Pinpoint the cell where the given text exists, returning its [x, y] midpoint coordinate. 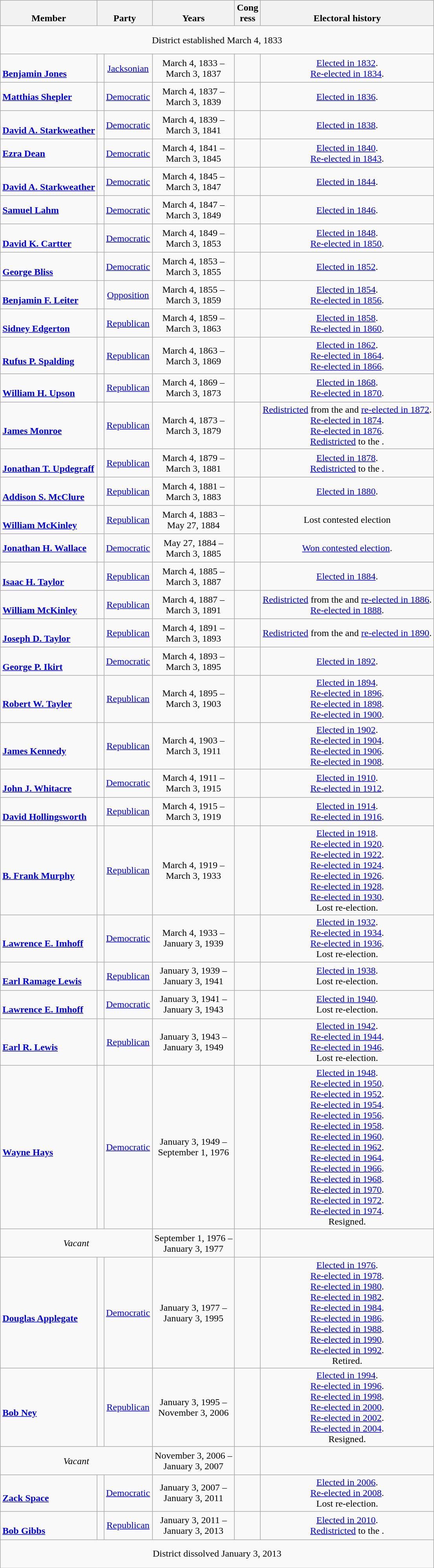
Lost contested election [348, 520]
Elected in 1938.Lost re-election. [348, 976]
Won contested election. [348, 548]
March 4, 1855 –March 3, 1859 [193, 295]
March 4, 1883 –May 27, 1884 [193, 520]
March 4, 1885 –March 3, 1887 [193, 576]
B. Frank Murphy [49, 870]
January 3, 1949 –September 1, 1976 [193, 1147]
March 4, 1849 –March 3, 1853 [193, 238]
Zack Space [49, 1493]
Party [125, 13]
William H. Upson [49, 388]
Redistricted from the and re-elected in 1890. [348, 633]
Elected in 1858.Re-elected in 1860. [348, 323]
January 3, 1943 –January 3, 1949 [193, 1042]
March 4, 1841 –March 3, 1845 [193, 153]
Elected in 1852. [348, 267]
Elected in 1994.Re-elected in 1996.Re-elected in 1998.Re-elected in 2000.Re-elected in 2002.Re-elected in 2004.Resigned. [348, 1407]
Joseph D. Taylor [49, 633]
District established March 4, 1833 [217, 40]
Opposition [128, 295]
Isaac H. Taylor [49, 576]
January 3, 1995 –November 3, 2006 [193, 1407]
March 4, 1869 –March 3, 1873 [193, 388]
James Kennedy [49, 746]
Bob Ney [49, 1407]
David K. Cartter [49, 238]
Ezra Dean [49, 153]
March 4, 1911 –March 3, 1915 [193, 783]
Matthias Shepler [49, 97]
John J. Whitacre [49, 783]
Congress [248, 13]
March 4, 1915 –March 3, 1919 [193, 812]
Elected in 1880. [348, 491]
Electoral history [348, 13]
January 3, 1977 –January 3, 1995 [193, 1312]
Elected in 1918.Re-elected in 1920.Re-elected in 1922.Re-elected in 1924.Re-elected in 1926.Re-elected in 1928.Re-elected in 1930.Lost re-election. [348, 870]
Jonathan H. Wallace [49, 548]
Benjamin Jones [49, 68]
March 4, 1833 –March 3, 1837 [193, 68]
March 4, 1863 –March 3, 1869 [193, 356]
March 4, 1887 –March 3, 1891 [193, 605]
Earl Ramage Lewis [49, 976]
Years [193, 13]
September 1, 1976 –January 3, 1977 [193, 1243]
March 4, 1893 –March 3, 1895 [193, 661]
Elected in 1902.Re-elected in 1904.Re-elected in 1906.Re-elected in 1908. [348, 746]
March 4, 1933 –January 3, 1939 [193, 939]
January 3, 1941 –January 3, 1943 [193, 1004]
James Monroe [49, 426]
March 4, 1859 –March 3, 1863 [193, 323]
March 4, 1895 –March 3, 1903 [193, 699]
March 4, 1839 –March 3, 1841 [193, 125]
Elected in 1854.Re-elected in 1856. [348, 295]
Member [49, 13]
Elected in 1942.Re-elected in 1944.Re-elected in 1946.Lost re-election. [348, 1042]
Elected in 1892. [348, 661]
Elected in 1932.Re-elected in 1934.Re-elected in 1936.Lost re-election. [348, 939]
March 4, 1903 –March 3, 1911 [193, 746]
Wayne Hays [49, 1147]
Samuel Lahm [49, 210]
Elected in 1940.Lost re-election. [348, 1004]
Elected in 1878.Redistricted to the . [348, 463]
Elected in 1868.Re-elected in 1870. [348, 388]
District dissolved January 3, 2013 [217, 1554]
Redistricted from the and re-elected in 1886.Re-elected in 1888. [348, 605]
March 4, 1837 –March 3, 1839 [193, 97]
March 4, 1881 –March 3, 1883 [193, 491]
November 3, 2006 –January 3, 2007 [193, 1461]
Addison S. McClure [49, 491]
David Hollingsworth [49, 812]
March 4, 1891 –March 3, 1893 [193, 633]
Elected in 1848.Re-elected in 1850. [348, 238]
Elected in 1838. [348, 125]
Elected in 1846. [348, 210]
Jonathan T. Updegraff [49, 463]
March 4, 1847 –March 3, 1849 [193, 210]
Elected in 1840.Re-elected in 1843. [348, 153]
May 27, 1884 –March 3, 1885 [193, 548]
Elected in 2010.Redistricted to the . [348, 1526]
March 4, 1853 –March 3, 1855 [193, 267]
Elected in 1884. [348, 576]
Elected in 1914.Re-elected in 1916. [348, 812]
March 4, 1879 –March 3, 1881 [193, 463]
March 4, 1845 –March 3, 1847 [193, 182]
Jacksonian [128, 68]
Elected in 1832.Re-elected in 1834. [348, 68]
Elected in 1910.Re-elected in 1912. [348, 783]
January 3, 2007 –January 3, 2011 [193, 1493]
Earl R. Lewis [49, 1042]
George Bliss [49, 267]
Elected in 1862.Re-elected in 1864.Re-elected in 1866. [348, 356]
Bob Gibbs [49, 1526]
Rufus P. Spalding [49, 356]
March 4, 1873 –March 3, 1879 [193, 426]
January 3, 2011 –January 3, 2013 [193, 1526]
George P. Ikirt [49, 661]
Sidney Edgerton [49, 323]
Elected in 1844. [348, 182]
Elected in 1894.Re-elected in 1896.Re-elected in 1898.Re-elected in 1900. [348, 699]
Elected in 2006.Re-elected in 2008.Lost re-election. [348, 1493]
Douglas Applegate [49, 1312]
Redistricted from the and re-elected in 1872.Re-elected in 1874.Re-elected in 1876.Redistricted to the . [348, 426]
Elected in 1836. [348, 97]
January 3, 1939 –January 3, 1941 [193, 976]
March 4, 1919 –March 3, 1933 [193, 870]
Robert W. Tayler [49, 699]
Benjamin F. Leiter [49, 295]
